Extract the [X, Y] coordinate from the center of the cell holding the provided text.  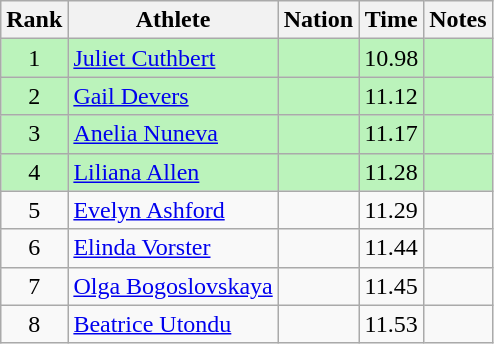
Elinda Vorster [173, 248]
Evelyn Ashford [173, 210]
11.53 [392, 324]
11.45 [392, 286]
11.12 [392, 96]
Olga Bogoslovskaya [173, 286]
11.28 [392, 172]
Time [392, 20]
Notes [458, 20]
Gail Devers [173, 96]
Rank [34, 20]
8 [34, 324]
Anelia Nuneva [173, 134]
7 [34, 286]
11.44 [392, 248]
5 [34, 210]
10.98 [392, 58]
6 [34, 248]
Liliana Allen [173, 172]
1 [34, 58]
Beatrice Utondu [173, 324]
2 [34, 96]
Athlete [173, 20]
Nation [318, 20]
4 [34, 172]
3 [34, 134]
11.29 [392, 210]
11.17 [392, 134]
Juliet Cuthbert [173, 58]
